Return [X, Y] of the center of cell containing provided text 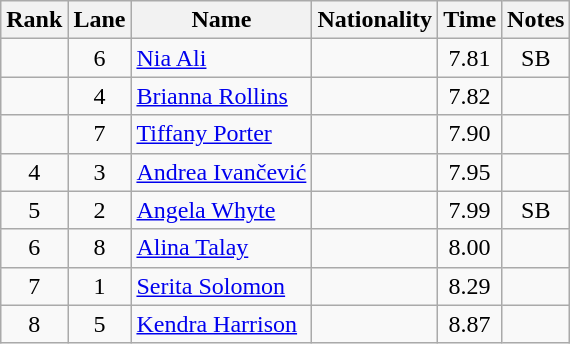
Nationality [375, 20]
Notes [536, 20]
Serita Solomon [222, 286]
Andrea Ivančević [222, 172]
Nia Ali [222, 58]
8.29 [470, 286]
Lane [100, 20]
3 [100, 172]
7.95 [470, 172]
8.87 [470, 324]
Angela Whyte [222, 210]
Name [222, 20]
Brianna Rollins [222, 96]
Kendra Harrison [222, 324]
7.90 [470, 134]
Time [470, 20]
1 [100, 286]
2 [100, 210]
7.82 [470, 96]
8.00 [470, 248]
7.99 [470, 210]
Tiffany Porter [222, 134]
Rank [34, 20]
Alina Talay [222, 248]
7.81 [470, 58]
